Provide the [X, Y] coordinate of the cell's center where the given text is located.  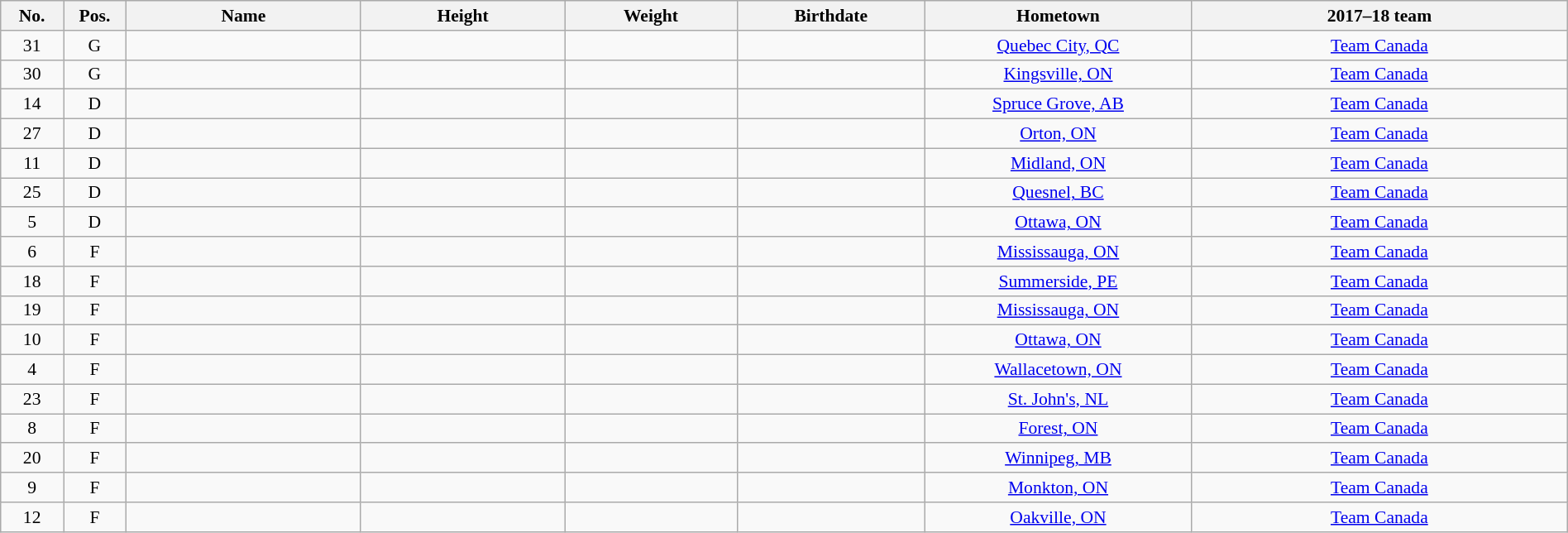
Orton, ON [1058, 134]
8 [32, 429]
4 [32, 370]
Summerside, PE [1058, 281]
14 [32, 104]
6 [32, 252]
Name [243, 16]
Wallacetown, ON [1058, 370]
11 [32, 163]
19 [32, 310]
Oakville, ON [1058, 517]
Forest, ON [1058, 429]
Weight [651, 16]
31 [32, 46]
2017–18 team [1379, 16]
Quebec City, QC [1058, 46]
23 [32, 399]
St. John's, NL [1058, 399]
Pos. [95, 16]
27 [32, 134]
Height [462, 16]
18 [32, 281]
Spruce Grove, AB [1058, 104]
Hometown [1058, 16]
5 [32, 223]
9 [32, 487]
Winnipeg, MB [1058, 459]
Kingsville, ON [1058, 74]
Birthdate [830, 16]
10 [32, 340]
20 [32, 459]
12 [32, 517]
30 [32, 74]
No. [32, 16]
Midland, ON [1058, 163]
Monkton, ON [1058, 487]
Quesnel, BC [1058, 193]
25 [32, 193]
